Search for the cell housing the specified text and yield its [x, y] center coordinate. 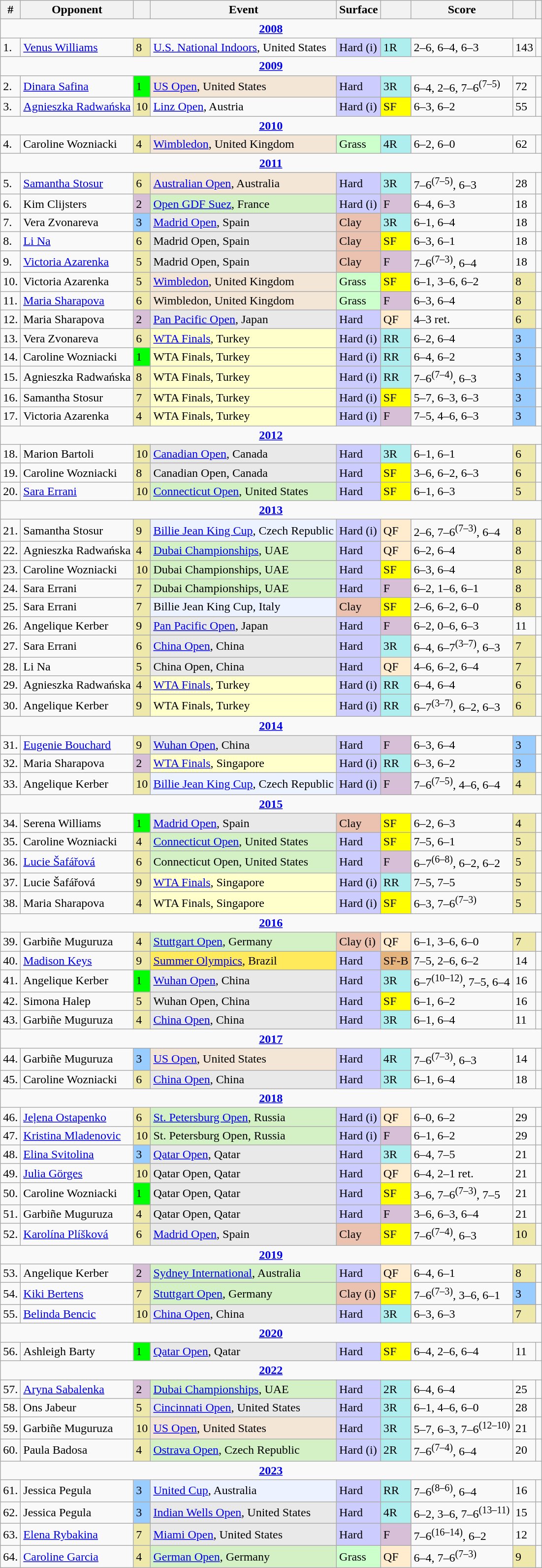
Event [244, 10]
Simona Halep [77, 1001]
6–4, 2–6, 6–4 [462, 1351]
58. [11, 1408]
Kim Clijsters [77, 203]
Jeļena Ostapenko [77, 1117]
6–3, 6–3 [462, 1314]
6–4, 6–7(3–7), 6–3 [462, 646]
4–6, 6–2, 6–4 [462, 667]
50. [11, 1193]
Marion Bartoli [77, 454]
Cincinnati Open, United States [244, 1408]
2011 [271, 163]
2010 [271, 126]
33. [11, 784]
48. [11, 1154]
6. [11, 203]
6–4, 2–1 ret. [462, 1173]
2013 [271, 510]
7–6(7–5), 6–3 [462, 183]
2019 [271, 1255]
16. [11, 398]
64. [11, 1557]
40. [11, 961]
7–6(7–4), 6–4 [462, 1450]
Belinda Bencic [77, 1314]
Eugenie Bouchard [77, 745]
26. [11, 626]
2022 [271, 1370]
15 [524, 1512]
5–7, 6–3, 6–3 [462, 398]
Sydney International, Australia [244, 1273]
56. [11, 1351]
43. [11, 1020]
6–2, 1–6, 6–1 [462, 588]
Venus Williams [77, 47]
6–4, 6–1 [462, 1273]
2017 [271, 1038]
63. [11, 1535]
54. [11, 1294]
4. [11, 144]
Elena Rybakina [77, 1535]
18. [11, 454]
7–5, 4–6, 6–3 [462, 416]
59. [11, 1429]
7. [11, 222]
SF-B [396, 961]
Miami Open, United States [244, 1535]
35. [11, 841]
6–0, 6–2 [462, 1117]
3–6, 6–3, 6–4 [462, 1214]
Summer Olympics, Brazil [244, 961]
46. [11, 1117]
Julia Görges [77, 1173]
6–1, 3–6, 6–2 [462, 282]
Open GDF Suez, France [244, 203]
55. [11, 1314]
23. [11, 569]
6–3, 6–1 [462, 241]
2020 [271, 1333]
47. [11, 1135]
39. [11, 942]
10. [11, 282]
1. [11, 47]
2009 [271, 66]
Ashleigh Barty [77, 1351]
7–6(7–3), 3–6, 6–1 [462, 1294]
29. [11, 685]
12 [524, 1535]
Madison Keys [77, 961]
6–2, 6–0 [462, 144]
60. [11, 1450]
21. [11, 530]
45. [11, 1079]
51. [11, 1214]
5–7, 6–3, 7–6(12–10) [462, 1429]
27. [11, 646]
Indian Wells Open, United States [244, 1512]
6–4, 6–3 [462, 203]
Serena Williams [77, 823]
7–6(8–6), 6–4 [462, 1491]
5. [11, 183]
Kiki Bertens [77, 1294]
7–6(7–3), 6–4 [462, 262]
Surface [359, 10]
37. [11, 882]
52. [11, 1234]
6–4, 7–6(7–3) [462, 1557]
2–6, 6–2, 6–0 [462, 607]
57. [11, 1389]
12. [11, 319]
8. [11, 241]
2012 [271, 435]
31. [11, 745]
3–6, 6–2, 6–3 [462, 472]
Aryna Sabalenka [77, 1389]
30. [11, 705]
53. [11, 1273]
7–6(7–3), 6–3 [462, 1059]
2014 [271, 726]
6–2, 6–3 [462, 823]
2015 [271, 804]
4–3 ret. [462, 319]
2. [11, 87]
55 [524, 107]
6–4, 7–5 [462, 1154]
Dinara Safina [77, 87]
25 [524, 1389]
44. [11, 1059]
2023 [271, 1470]
6–7(3–7), 6–2, 6–3 [462, 705]
72 [524, 87]
7–5, 7–5 [462, 882]
42. [11, 1001]
3–6, 7–6(7–3), 7–5 [462, 1193]
German Open, Germany [244, 1557]
15. [11, 377]
7–5, 2–6, 6–2 [462, 961]
36. [11, 862]
49. [11, 1173]
7–6(16–14), 6–2 [462, 1535]
143 [524, 47]
Ons Jabeur [77, 1408]
6–4, 2–6, 7–6(7–5) [462, 87]
Caroline Garcia [77, 1557]
24. [11, 588]
Score [462, 10]
6–1, 4–6, 6–0 [462, 1408]
11. [11, 300]
2018 [271, 1098]
20 [524, 1450]
17. [11, 416]
32. [11, 764]
14. [11, 357]
20. [11, 491]
62 [524, 144]
6–1, 6–1 [462, 454]
1R [396, 47]
28. [11, 667]
Elina Svitolina [77, 1154]
13. [11, 338]
61. [11, 1491]
Australian Open, Australia [244, 183]
38. [11, 902]
6–1, 3–6, 6–0 [462, 942]
6–7(6–8), 6–2, 6–2 [462, 862]
9. [11, 262]
6–7(10–12), 7–5, 6–4 [462, 981]
2–6, 6–4, 6–3 [462, 47]
34. [11, 823]
6–2, 0–6, 6–3 [462, 626]
7–6(7–5), 4–6, 6–4 [462, 784]
Paula Badosa [77, 1450]
Ostrava Open, Czech Republic [244, 1450]
62. [11, 1512]
6–2, 3–6, 7–6(13–11) [462, 1512]
6–3, 7–6(7–3) [462, 902]
Linz Open, Austria [244, 107]
7–5, 6–1 [462, 841]
22. [11, 551]
United Cup, Australia [244, 1491]
# [11, 10]
U.S. National Indoors, United States [244, 47]
3. [11, 107]
Billie Jean King Cup, Italy [244, 607]
2016 [271, 923]
Opponent [77, 10]
6–1, 6–3 [462, 491]
2–6, 7–6(7–3), 6–4 [462, 530]
19. [11, 472]
2008 [271, 29]
Kristina Mladenovic [77, 1135]
6–4, 6–2 [462, 357]
41. [11, 981]
Karolína Plíšková [77, 1234]
25. [11, 607]
